Locate the cell with the specified text and output its [x, y] center coordinate. 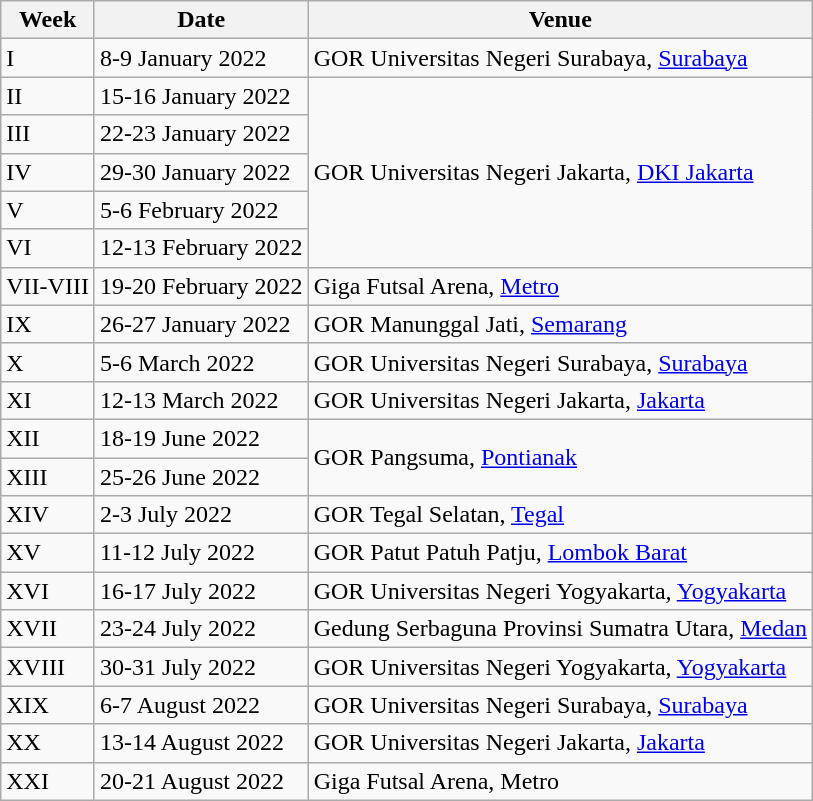
8-9 January 2022 [201, 58]
GOR Universitas Negeri Jakarta, DKI Jakarta [560, 172]
IX [48, 324]
19-20 February 2022 [201, 286]
XIII [48, 477]
25-26 June 2022 [201, 477]
5-6 March 2022 [201, 362]
2-3 July 2022 [201, 515]
23-24 July 2022 [201, 629]
I [48, 58]
12-13 March 2022 [201, 400]
30-31 July 2022 [201, 667]
XVII [48, 629]
GOR Tegal Selatan, Tegal [560, 515]
22-23 January 2022 [201, 134]
IV [48, 172]
Gedung Serbaguna Provinsi Sumatra Utara, Medan [560, 629]
Venue [560, 20]
29-30 January 2022 [201, 172]
6-7 August 2022 [201, 705]
VI [48, 248]
XVI [48, 591]
20-21 August 2022 [201, 781]
Date [201, 20]
GOR Patut Patuh Patju, Lombok Barat [560, 553]
VII-VIII [48, 286]
GOR Pangsuma, Pontianak [560, 457]
XV [48, 553]
III [48, 134]
13-14 August 2022 [201, 743]
GOR Manunggal Jati, Semarang [560, 324]
11-12 July 2022 [201, 553]
XIX [48, 705]
XVIII [48, 667]
XXI [48, 781]
26-27 January 2022 [201, 324]
XIV [48, 515]
15-16 January 2022 [201, 96]
16-17 July 2022 [201, 591]
II [48, 96]
XII [48, 438]
Week [48, 20]
X [48, 362]
12-13 February 2022 [201, 248]
XI [48, 400]
V [48, 210]
5-6 February 2022 [201, 210]
XX [48, 743]
18-19 June 2022 [201, 438]
